Identify which cell holds the provided text, then report its [x, y] central coordinate. 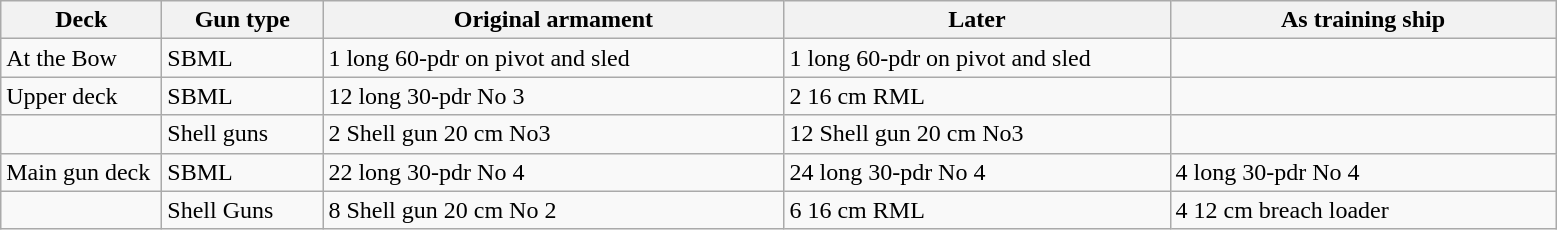
12 Shell gun 20 cm No3 [977, 134]
As training ship [1363, 20]
24 long 30-pdr No 4 [977, 172]
6 16 cm RML [977, 210]
At the Bow [82, 58]
Main gun deck [82, 172]
2 Shell gun 20 cm No3 [554, 134]
Shell guns [242, 134]
8 Shell gun 20 cm No 2 [554, 210]
Upper deck [82, 96]
Deck [82, 20]
Original armament [554, 20]
12 long 30-pdr No 3 [554, 96]
4 12 cm breach loader [1363, 210]
Gun type [242, 20]
Later [977, 20]
Shell Guns [242, 210]
22 long 30-pdr No 4 [554, 172]
4 long 30-pdr No 4 [1363, 172]
2 16 cm RML [977, 96]
